Provide the (x, y) coordinate of the cell's center where the given text is located.  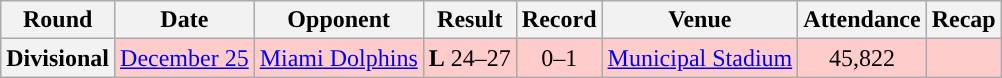
45,822 (862, 58)
Result (470, 20)
Date (185, 20)
December 25 (185, 58)
0–1 (559, 58)
Divisional (58, 58)
Record (559, 20)
Recap (964, 20)
L 24–27 (470, 58)
Attendance (862, 20)
Municipal Stadium (700, 58)
Venue (700, 20)
Opponent (338, 20)
Round (58, 20)
Miami Dolphins (338, 58)
